Find where the given text appears and provide that cell's center as [x, y] coordinate. 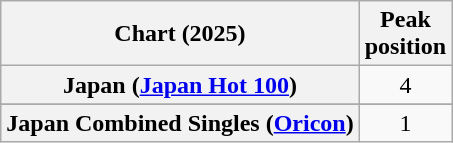
Japan (Japan Hot 100) [180, 85]
Chart (2025) [180, 34]
4 [405, 85]
Peakposition [405, 34]
1 [405, 123]
Japan Combined Singles (Oricon) [180, 123]
